Capture the cell that displays the provided text and extract its (X, Y) central coordinate. 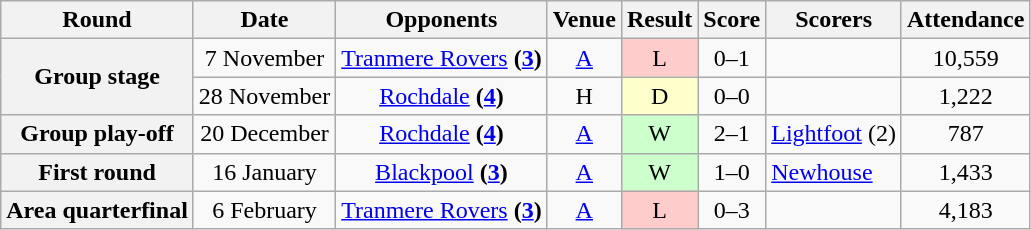
Blackpool (3) (442, 172)
787 (965, 134)
0–0 (732, 96)
7 November (264, 58)
Opponents (442, 20)
1,222 (965, 96)
First round (98, 172)
28 November (264, 96)
0–3 (732, 210)
Lightfoot (2) (834, 134)
Group stage (98, 77)
Newhouse (834, 172)
1,433 (965, 172)
Venue (584, 20)
16 January (264, 172)
4,183 (965, 210)
10,559 (965, 58)
2–1 (732, 134)
0–1 (732, 58)
Group play-off (98, 134)
Attendance (965, 20)
Score (732, 20)
1–0 (732, 172)
Result (659, 20)
20 December (264, 134)
D (659, 96)
Date (264, 20)
Round (98, 20)
Scorers (834, 20)
6 February (264, 210)
Area quarterfinal (98, 210)
H (584, 96)
